Return (x, y) of the center of cell containing provided text 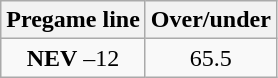
65.5 (210, 58)
Over/under (210, 20)
NEV –12 (74, 58)
Pregame line (74, 20)
